Return (X, Y) of the center of cell containing provided text 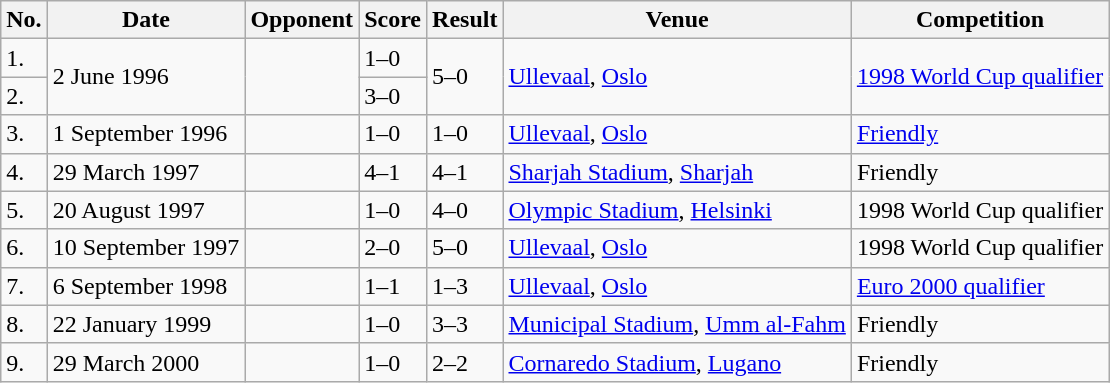
7. (24, 286)
Municipal Stadium, Umm al-Fahm (677, 324)
22 January 1999 (146, 324)
3–0 (393, 96)
4–0 (465, 210)
Result (465, 20)
Venue (677, 20)
6 September 1998 (146, 286)
3–3 (465, 324)
29 March 1997 (146, 172)
1–1 (393, 286)
2 June 1996 (146, 77)
2. (24, 96)
1–3 (465, 286)
Opponent (302, 20)
3. (24, 134)
Cornaredo Stadium, Lugano (677, 362)
8. (24, 324)
5. (24, 210)
6. (24, 248)
No. (24, 20)
9. (24, 362)
4. (24, 172)
Sharjah Stadium, Sharjah (677, 172)
Date (146, 20)
Olympic Stadium, Helsinki (677, 210)
20 August 1997 (146, 210)
10 September 1997 (146, 248)
1. (24, 58)
2–0 (393, 248)
Euro 2000 qualifier (980, 286)
29 March 2000 (146, 362)
Score (393, 20)
2–2 (465, 362)
1 September 1996 (146, 134)
Competition (980, 20)
